For the text-containing cell, return its midpoint in [X, Y] coordinate format. 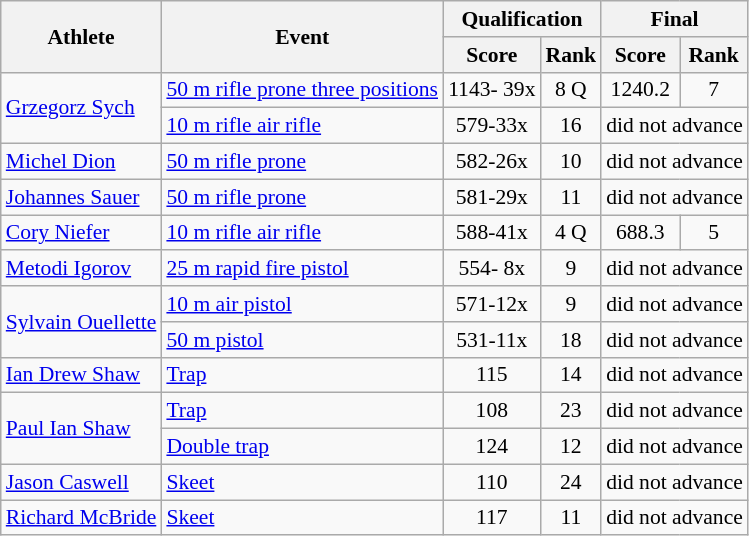
1143- 39x [492, 90]
10 m air pistol [302, 304]
8 Q [572, 90]
50 m rifle prone three positions [302, 90]
10 [572, 162]
588-41x [492, 233]
Final [674, 19]
Michel Dion [82, 162]
7 [714, 90]
Sylvain Ouellette [82, 322]
Qualification [522, 19]
Johannes Sauer [82, 197]
108 [492, 411]
688.3 [640, 233]
582-26x [492, 162]
Metodi Igorov [82, 269]
531-11x [492, 340]
Double trap [302, 447]
110 [492, 482]
Richard McBride [82, 518]
Ian Drew Shaw [82, 375]
Jason Caswell [82, 482]
Cory Niefer [82, 233]
124 [492, 447]
554- 8x [492, 269]
5 [714, 233]
Grzegorz Sych [82, 108]
24 [572, 482]
Event [302, 36]
18 [572, 340]
579-33x [492, 126]
581-29x [492, 197]
14 [572, 375]
23 [572, 411]
117 [492, 518]
25 m rapid fire pistol [302, 269]
16 [572, 126]
571-12x [492, 304]
1240.2 [640, 90]
115 [492, 375]
12 [572, 447]
Paul Ian Shaw [82, 428]
Athlete [82, 36]
4 Q [572, 233]
50 m pistol [302, 340]
